Search for the cell housing the specified text and yield its (x, y) center coordinate. 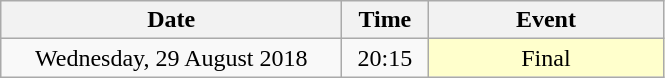
Date (172, 20)
Wednesday, 29 August 2018 (172, 58)
Final (546, 58)
Time (385, 20)
Event (546, 20)
20:15 (385, 58)
